Output the [x, y] coordinate of the center of the cell containing the given text.  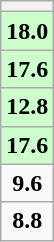
18.0 [28, 31]
8.8 [28, 221]
12.8 [28, 107]
9.6 [28, 183]
